Identify which cell holds the provided text, then report its [x, y] central coordinate. 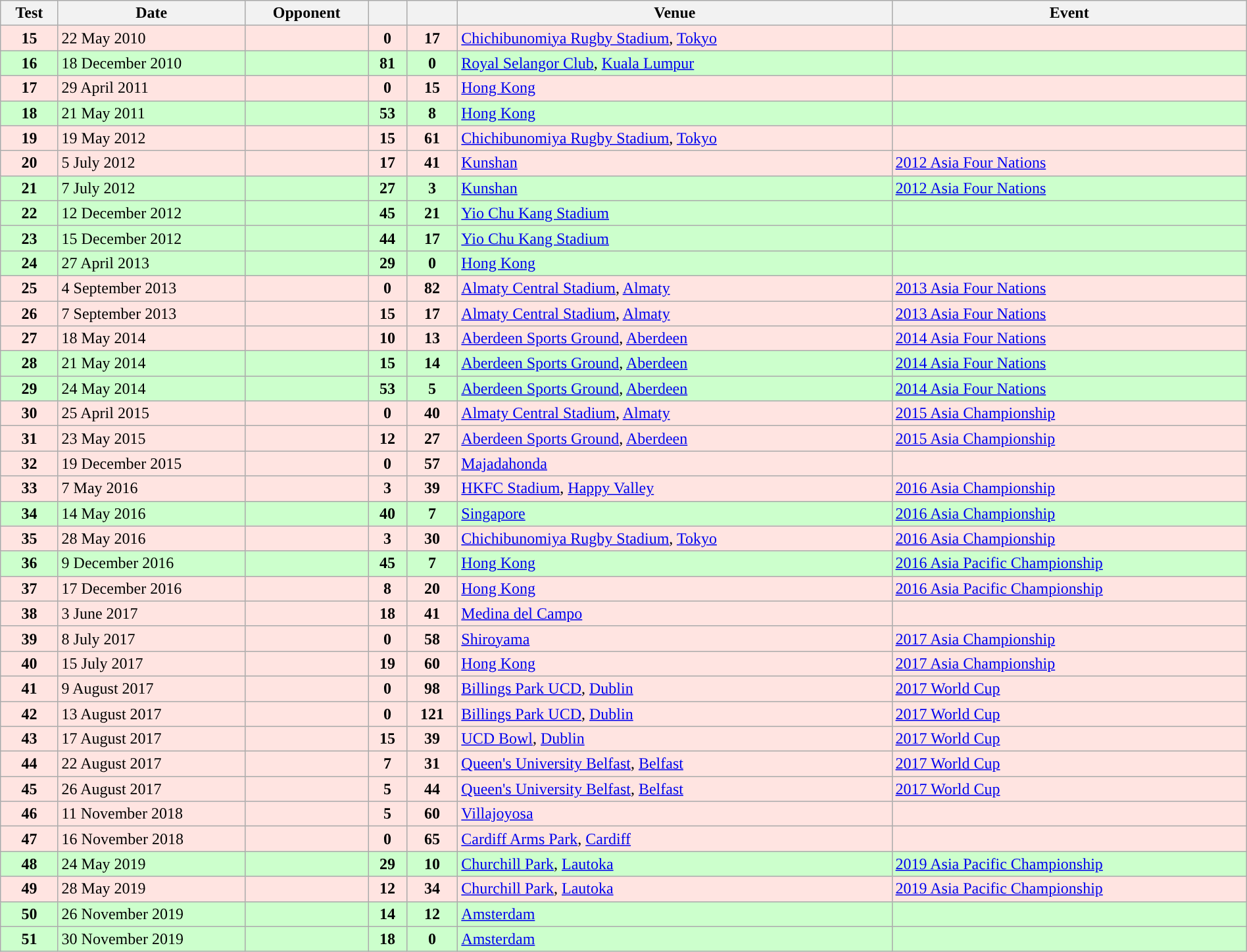
26 [29, 314]
Singapore [675, 513]
51 [29, 939]
32 [29, 464]
21 May 2011 [151, 113]
12 December 2012 [151, 213]
9 August 2017 [151, 688]
121 [432, 713]
17 August 2017 [151, 739]
58 [432, 638]
28 May 2019 [151, 889]
48 [29, 864]
16 [29, 63]
46 [29, 814]
4 September 2013 [151, 288]
15 December 2012 [151, 238]
25 April 2015 [151, 414]
23 [29, 238]
47 [29, 839]
30 November 2019 [151, 939]
28 May 2016 [151, 538]
26 November 2019 [151, 914]
18 December 2010 [151, 63]
24 May 2014 [151, 389]
49 [29, 889]
19 May 2012 [151, 138]
18 May 2014 [151, 339]
13 August 2017 [151, 713]
23 May 2015 [151, 439]
Venue [675, 13]
26 August 2017 [151, 789]
7 July 2012 [151, 188]
Event [1069, 13]
28 [29, 364]
Test [29, 13]
29 April 2011 [151, 88]
8 July 2017 [151, 638]
Shiroyama [675, 638]
Opponent [306, 13]
22 May 2010 [151, 38]
33 [29, 488]
19 December 2015 [151, 464]
24 May 2019 [151, 864]
Cardiff Arms Park, Cardiff [675, 839]
Majadahonda [675, 464]
25 [29, 288]
Villajoyosa [675, 814]
7 September 2013 [151, 314]
37 [29, 588]
17 December 2016 [151, 588]
81 [387, 63]
5 July 2012 [151, 163]
14 May 2016 [151, 513]
15 July 2017 [151, 663]
36 [29, 563]
43 [29, 739]
38 [29, 613]
22 [29, 213]
9 December 2016 [151, 563]
Royal Selangor Club, Kuala Lumpur [675, 63]
3 June 2017 [151, 613]
50 [29, 914]
UCD Bowl, Dublin [675, 739]
21 May 2014 [151, 364]
24 [29, 263]
98 [432, 688]
16 November 2018 [151, 839]
82 [432, 288]
42 [29, 713]
11 November 2018 [151, 814]
Medina del Campo [675, 613]
22 August 2017 [151, 764]
27 April 2013 [151, 263]
57 [432, 464]
65 [432, 839]
HKFC Stadium, Happy Valley [675, 488]
13 [432, 339]
7 May 2016 [151, 488]
Date [151, 13]
35 [29, 538]
61 [432, 138]
